From the cell containing the given text, extract its center point as [X, Y] coordinate. 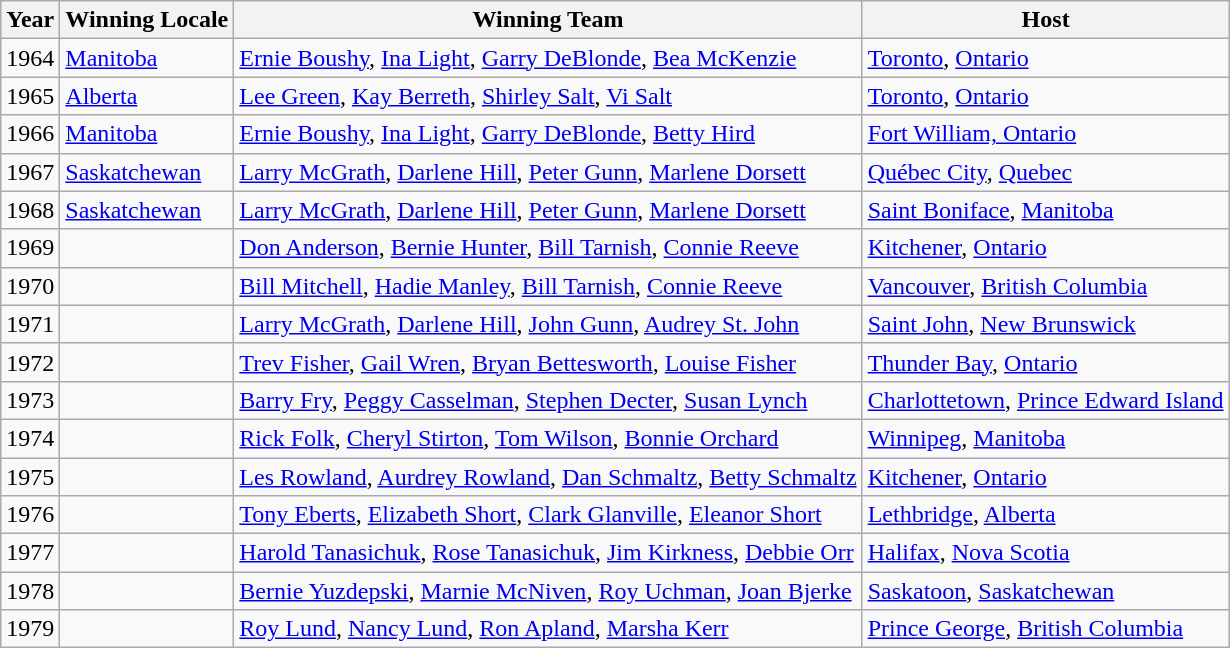
Lee Green, Kay Berreth, Shirley Salt, Vi Salt [548, 96]
Saint John, New Brunswick [1046, 324]
1965 [30, 96]
Charlottetown, Prince Edward Island [1046, 400]
Saskatoon, Saskatchewan [1046, 591]
1973 [30, 400]
Thunder Bay, Ontario [1046, 362]
Saint Boniface, Manitoba [1046, 210]
Les Rowland, Aurdrey Rowland, Dan Schmaltz, Betty Schmaltz [548, 477]
Larry McGrath, Darlene Hill, John Gunn, Audrey St. John [548, 324]
Don Anderson, Bernie Hunter, Bill Tarnish, Connie Reeve [548, 248]
Lethbridge, Alberta [1046, 515]
Harold Tanasichuk, Rose Tanasichuk, Jim Kirkness, Debbie Orr [548, 553]
Roy Lund, Nancy Lund, Ron Apland, Marsha Kerr [548, 629]
1975 [30, 477]
Winning Team [548, 20]
Ernie Boushy, Ina Light, Garry DeBlonde, Betty Hird [548, 134]
Prince George, British Columbia [1046, 629]
1966 [30, 134]
1967 [30, 172]
Tony Eberts, Elizabeth Short, Clark Glanville, Eleanor Short [548, 515]
Halifax, Nova Scotia [1046, 553]
Rick Folk, Cheryl Stirton, Tom Wilson, Bonnie Orchard [548, 438]
1964 [30, 58]
1972 [30, 362]
1969 [30, 248]
Winning Locale [147, 20]
Ernie Boushy, Ina Light, Garry DeBlonde, Bea McKenzie [548, 58]
Host [1046, 20]
1979 [30, 629]
Vancouver, British Columbia [1046, 286]
Québec City, Quebec [1046, 172]
Fort William, Ontario [1046, 134]
1971 [30, 324]
1974 [30, 438]
Bernie Yuzdepski, Marnie McNiven, Roy Uchman, Joan Bjerke [548, 591]
Barry Fry, Peggy Casselman, Stephen Decter, Susan Lynch [548, 400]
Winnipeg, Manitoba [1046, 438]
Year [30, 20]
Alberta [147, 96]
Trev Fisher, Gail Wren, Bryan Bettesworth, Louise Fisher [548, 362]
1968 [30, 210]
Bill Mitchell, Hadie Manley, Bill Tarnish, Connie Reeve [548, 286]
1977 [30, 553]
1970 [30, 286]
1978 [30, 591]
1976 [30, 515]
